Extract the (X, Y) coordinate from the center of the cell holding the provided text.  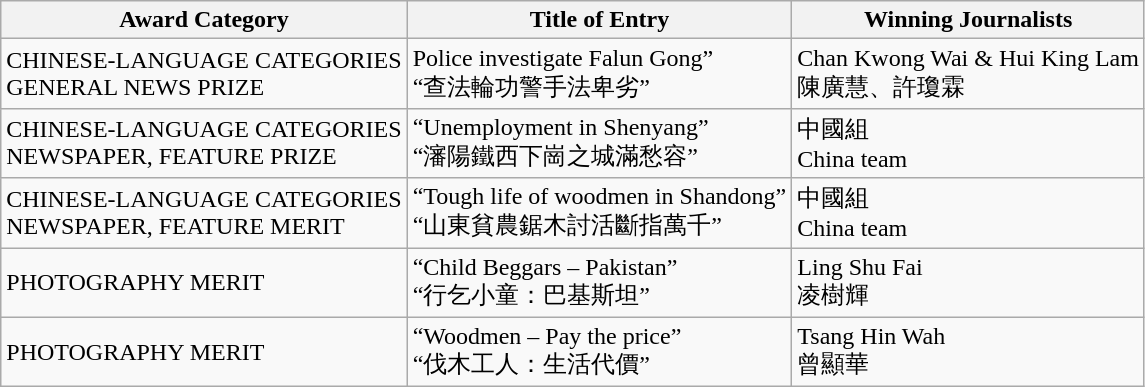
“Unemployment in Shenyang”“瀋陽鐵西下崗之城滿愁容” (600, 143)
Winning Journalists (968, 20)
“Tough life of woodmen in Shandong”“山東貧農鋸木討活斷指萬千” (600, 213)
Tsang Hin Wah曾顯華 (968, 352)
CHINESE-LANGUAGE CATEGORIESNEWSPAPER, FEATURE MERIT (204, 213)
“Woodmen – Pay the price”“伐木工人：生活代價” (600, 352)
Chan Kwong Wai & Hui King Lam陳廣慧、許瓊霖 (968, 74)
CHINESE-LANGUAGE CATEGORIESGENERAL NEWS PRIZE (204, 74)
CHINESE-LANGUAGE CATEGORIESNEWSPAPER, FEATURE PRIZE (204, 143)
“Child Beggars – Pakistan”“行乞小童：巴基斯坦” (600, 283)
Police investigate Falun Gong”“查法輪功警手法卑劣” (600, 74)
Award Category (204, 20)
Ling Shu Fai凌樹輝 (968, 283)
Title of Entry (600, 20)
